Return [X, Y] of the center of cell containing provided text 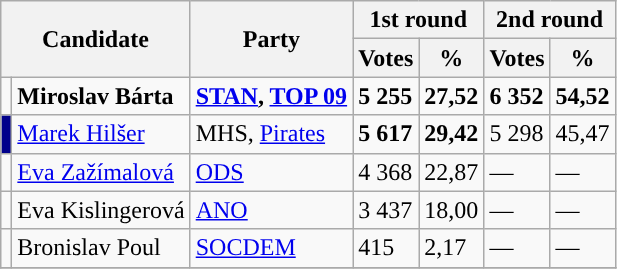
MHS, Pirates [271, 134]
STAN, TOP 09 [271, 96]
ODS [271, 172]
ANO [271, 210]
18,00 [452, 210]
Party [271, 39]
Eva Zažímalová [101, 172]
45,47 [582, 134]
27,52 [452, 96]
Miroslav Bárta [101, 96]
2,17 [452, 248]
22,87 [452, 172]
5 255 [386, 96]
5 298 [517, 134]
6 352 [517, 96]
2nd round [550, 20]
4 368 [386, 172]
Candidate [96, 39]
Marek Hilšer [101, 134]
415 [386, 248]
5 617 [386, 134]
29,42 [452, 134]
SOCDEM [271, 248]
54,52 [582, 96]
Bronislav Poul [101, 248]
Eva Kislingerová [101, 210]
3 437 [386, 210]
1st round [418, 20]
